Capture the cell that displays the provided text and extract its [x, y] central coordinate. 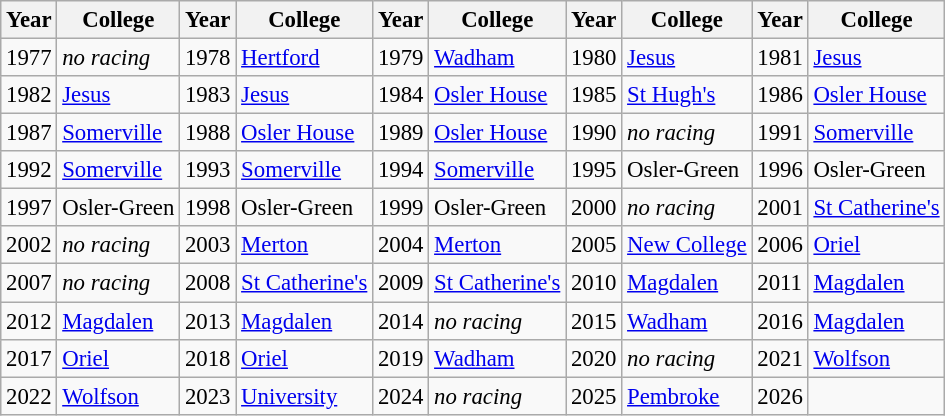
Hertford [304, 58]
University [304, 396]
1995 [594, 170]
2023 [208, 396]
1985 [594, 95]
2000 [594, 208]
2002 [29, 245]
2014 [401, 321]
2009 [401, 283]
1996 [780, 170]
1986 [780, 95]
2010 [594, 283]
New College [687, 245]
1978 [208, 58]
1988 [208, 133]
1998 [208, 208]
1977 [29, 58]
2020 [594, 358]
1982 [29, 95]
1983 [208, 95]
1979 [401, 58]
Pembroke [687, 396]
2001 [780, 208]
2007 [29, 283]
2026 [780, 396]
1981 [780, 58]
2024 [401, 396]
1987 [29, 133]
2005 [594, 245]
1989 [401, 133]
1997 [29, 208]
2017 [29, 358]
2021 [780, 358]
1991 [780, 133]
1992 [29, 170]
1993 [208, 170]
1994 [401, 170]
1984 [401, 95]
1980 [594, 58]
2019 [401, 358]
2004 [401, 245]
2016 [780, 321]
St Hugh's [687, 95]
2003 [208, 245]
2015 [594, 321]
2012 [29, 321]
2022 [29, 396]
2006 [780, 245]
2013 [208, 321]
2025 [594, 396]
1999 [401, 208]
2018 [208, 358]
2011 [780, 283]
1990 [594, 133]
2008 [208, 283]
